Return the (x, y) coordinate for the center point of the cell that contains the specified text.  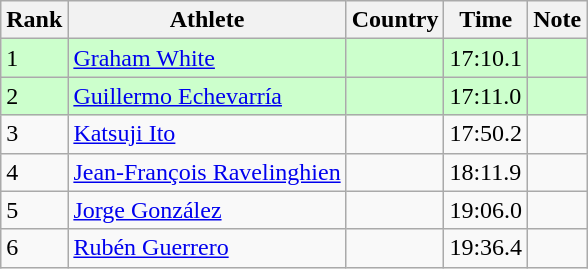
Note (558, 20)
19:36.4 (486, 248)
5 (34, 210)
19:06.0 (486, 210)
18:11.9 (486, 172)
Time (486, 20)
17:11.0 (486, 96)
1 (34, 58)
Jorge González (207, 210)
6 (34, 248)
17:10.1 (486, 58)
4 (34, 172)
3 (34, 134)
Guillermo Echevarría (207, 96)
Rubén Guerrero (207, 248)
Graham White (207, 58)
Katsuji Ito (207, 134)
2 (34, 96)
Athlete (207, 20)
17:50.2 (486, 134)
Rank (34, 20)
Jean-François Ravelinghien (207, 172)
Country (395, 20)
